Detect which cell encompasses the target text, then output its [X, Y] center coordinate. 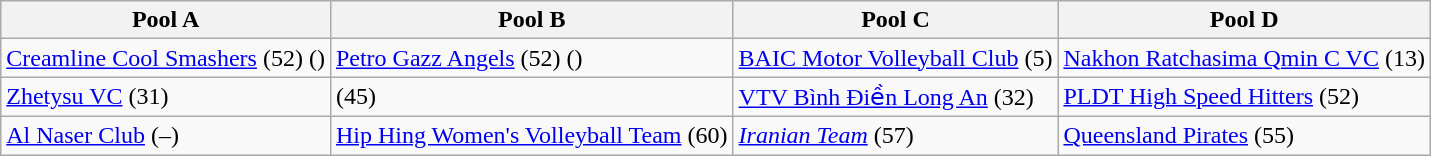
PLDT High Speed Hitters (52) [1244, 97]
Pool B [532, 20]
Nakhon Ratchasima Qmin C VC (13) [1244, 58]
Hip Hing Women's Volleyball Team (60) [532, 135]
(45) [532, 97]
Creamline Cool Smashers (52) () [166, 58]
Iranian Team (57) [896, 135]
Queensland Pirates (55) [1244, 135]
VTV Bình Điền Long An (32) [896, 97]
Petro Gazz Angels (52) () [532, 58]
Pool C [896, 20]
Zhetysu VC (31) [166, 97]
Pool D [1244, 20]
Pool A [166, 20]
BAIC Motor Volleyball Club (5) [896, 58]
Al Naser Club (–) [166, 135]
